Extract the (x, y) coordinate from the center of the cell holding the provided text.  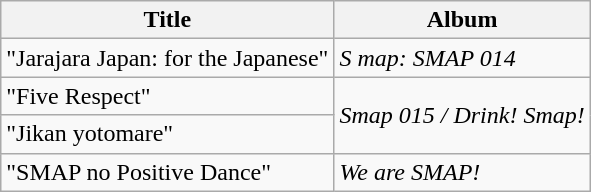
Title (168, 20)
"SMAP no Positive Dance" (168, 172)
We are SMAP! (462, 172)
"Five Respect" (168, 96)
"Jarajara Japan: for the Japanese" (168, 58)
"Jikan yotomare" (168, 134)
S map: SMAP 014 (462, 58)
Smap 015 / Drink! Smap! (462, 115)
Album (462, 20)
